Output the [x, y] coordinate of the center of the cell containing the given text.  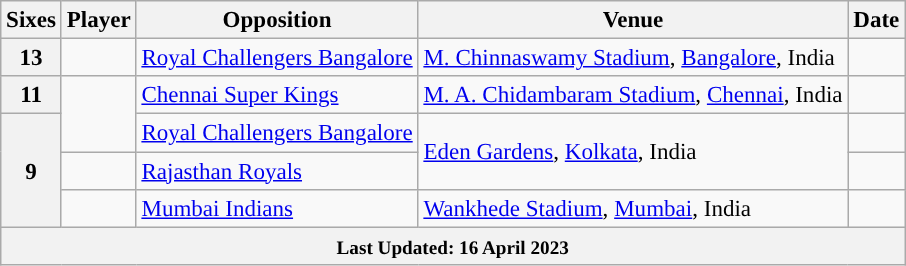
Chennai Super Kings [277, 95]
Sixes [32, 20]
Date [876, 20]
Opposition [277, 20]
Last Updated: 16 April 2023 [453, 246]
Eden Gardens, Kolkata, India [633, 152]
M. A. Chidambaram Stadium, Chennai, India [633, 95]
13 [32, 58]
9 [32, 170]
Player [98, 20]
M. Chinnaswamy Stadium, Bangalore, India [633, 58]
Wankhede Stadium, Mumbai, India [633, 209]
Venue [633, 20]
Mumbai Indians [277, 209]
11 [32, 95]
Rajasthan Royals [277, 171]
